Scan for the cell matching the given text and deliver its [X, Y] coordinate at center. 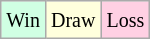
Loss [126, 20]
Win [24, 20]
Draw [72, 20]
